Find where the given text appears and provide that cell's center as (x, y) coordinate. 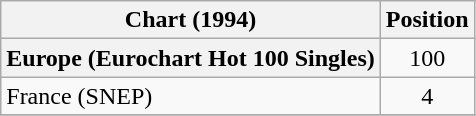
4 (427, 96)
Chart (1994) (191, 20)
100 (427, 58)
Europe (Eurochart Hot 100 Singles) (191, 58)
Position (427, 20)
France (SNEP) (191, 96)
